For the text-containing cell, return its midpoint in [x, y] coordinate format. 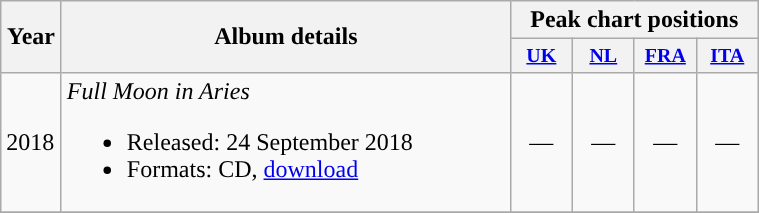
Full Moon in AriesReleased: 24 September 2018Formats: CD, download [286, 142]
Year [32, 37]
NL [603, 56]
FRA [665, 56]
UK [541, 56]
Album details [286, 37]
2018 [32, 142]
ITA [727, 56]
Peak chart positions [634, 20]
